Detect which cell encompasses the target text, then output its (x, y) center coordinate. 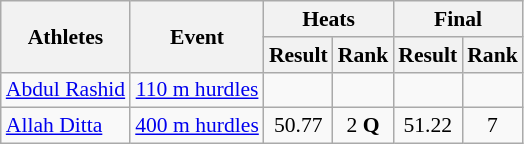
Allah Ditta (66, 126)
Athletes (66, 36)
Event (197, 36)
Abdul Rashid (66, 90)
51.22 (428, 126)
Final (458, 19)
7 (492, 126)
Heats (328, 19)
2 Q (364, 126)
50.77 (298, 126)
110 m hurdles (197, 90)
400 m hurdles (197, 126)
